Return [x, y] of the center of cell containing provided text 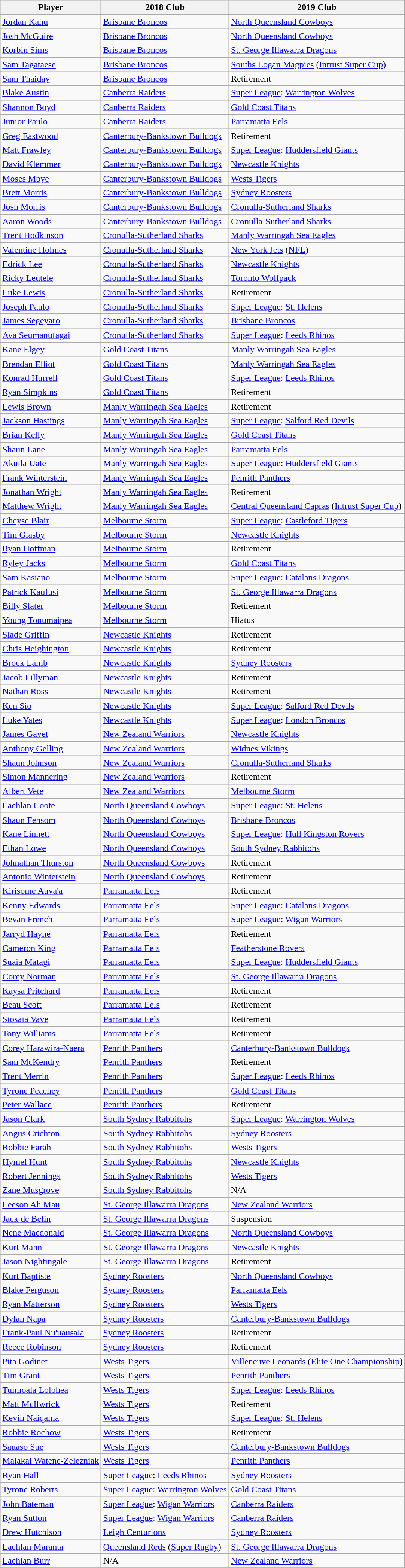
Tyrone Peachey [51, 1091]
Cameron King [51, 948]
Brock Lamb [51, 663]
2018 Club [165, 7]
Tyrone Roberts [51, 1489]
Ryley Jacks [51, 563]
Joseph Paulo [51, 307]
Beau Scott [51, 1005]
Jarryd Hayne [51, 934]
Junior Paulo [51, 121]
Nene Macdonald [51, 1233]
Frank Winterstein [51, 478]
Shaun Fensom [51, 820]
Ethan Lowe [51, 848]
Malakai Watene-Zelezniak [51, 1461]
Siosaia Vave [51, 1019]
Lewis Brown [51, 406]
Blake Ferguson [51, 1290]
Super League: Hull Kingston Rovers [317, 834]
Jason Clark [51, 1119]
Josh McGuire [51, 36]
Greg Eastwood [51, 136]
Moses Mbye [51, 179]
Akuila Uate [51, 464]
Ricky Leutele [51, 278]
Simon Mannering [51, 777]
Reece Robinson [51, 1347]
Sam Kasiano [51, 577]
Jacob Lillyman [51, 677]
John Bateman [51, 1504]
Luke Lewis [51, 292]
Slade Griffin [51, 635]
Souths Logan Magpies (Intrust Super Cup) [317, 64]
Patrick Kaufusi [51, 592]
Corey Harawira-Naera [51, 1048]
Korbin Sims [51, 50]
Hymel Hunt [51, 1162]
Super League: London Broncos [317, 720]
Brian Kelly [51, 435]
Jordan Kahu [51, 22]
Suaia Matagi [51, 962]
Ryan Hall [51, 1475]
Dylan Napa [51, 1318]
Kurt Baptiste [51, 1276]
Featherstone Rovers [317, 948]
Jason Nightingale [51, 1261]
James Gavet [51, 734]
Ken Sio [51, 706]
Edrick Lee [51, 264]
Sam Thaiday [51, 79]
Lachlan Maranta [51, 1547]
Jack de Belin [51, 1219]
Corey Norman [51, 976]
Tuimoala Lolohea [51, 1390]
Ava Seumanufagai [51, 335]
Young Tonumaipea [51, 620]
Sam McKendry [51, 1062]
Toronto Wolfpack [317, 278]
Suspension [317, 1219]
Shaun Johnson [51, 763]
Hiatus [317, 620]
Widnes Vikings [317, 748]
Kevin Naiqama [51, 1418]
Matt McIlwrick [51, 1404]
Tim Glasby [51, 535]
Matthew Wright [51, 506]
Anthony Gelling [51, 748]
2019 Club [317, 7]
Drew Hutchison [51, 1532]
James Segeyaro [51, 321]
Luke Yates [51, 720]
Albert Vete [51, 791]
Player [51, 7]
Jackson Hastings [51, 421]
Sauaso Sue [51, 1447]
Kenny Edwards [51, 905]
New York Jets (NFL) [317, 250]
Valentine Holmes [51, 250]
Leeson Ah Mau [51, 1204]
Shannon Boyd [51, 107]
Trent Hodkinson [51, 235]
Bevan French [51, 920]
Queensland Reds (Super Rugby) [165, 1547]
Super League: Castleford Tigers [317, 520]
Jonathan Wright [51, 492]
Leigh Centurions [165, 1532]
Tim Grant [51, 1376]
Ryan Sutton [51, 1518]
Tony Williams [51, 1033]
Peter Wallace [51, 1105]
Ryan Matterson [51, 1304]
Robbie Farah [51, 1148]
Chris Heighington [51, 649]
Brett Morris [51, 193]
Antonio Winterstein [51, 877]
Villeneuve Leopards (Elite One Championship) [317, 1361]
Angus Crichton [51, 1133]
Pita Godinet [51, 1361]
Blake Austin [51, 93]
Shaun Lane [51, 449]
Kane Linnett [51, 834]
Aaron Woods [51, 221]
Billy Slater [51, 606]
Sam Tagataese [51, 64]
Kane Elgey [51, 349]
Josh Morris [51, 207]
Central Queensland Capras (Intrust Super Cup) [317, 506]
Robbie Rochow [51, 1432]
Trent Merrin [51, 1076]
Ryan Hoffman [51, 549]
Cheyse Blair [51, 520]
David Klemmer [51, 164]
Lachlan Burr [51, 1561]
Konrad Hurrell [51, 378]
Brendan Elliot [51, 364]
Johnathan Thurston [51, 862]
Kirisome Auva'a [51, 891]
Nathan Ross [51, 692]
Robert Jennings [51, 1176]
Ryan Simpkins [51, 392]
Zane Musgrove [51, 1190]
Matt Frawley [51, 150]
Kurt Mann [51, 1247]
Lachlan Coote [51, 805]
Frank-Paul Nu'uausala [51, 1333]
Kaysa Pritchard [51, 991]
